Pinpoint the cell where the given text exists, returning its [x, y] midpoint coordinate. 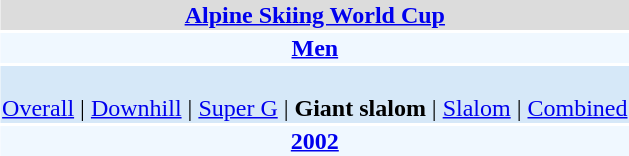
Men [315, 48]
Alpine Skiing World Cup [315, 15]
Overall | Downhill | Super G | Giant slalom | Slalom | Combined [315, 94]
2002 [315, 141]
